Locate the cell with the specified text and output its (X, Y) center coordinate. 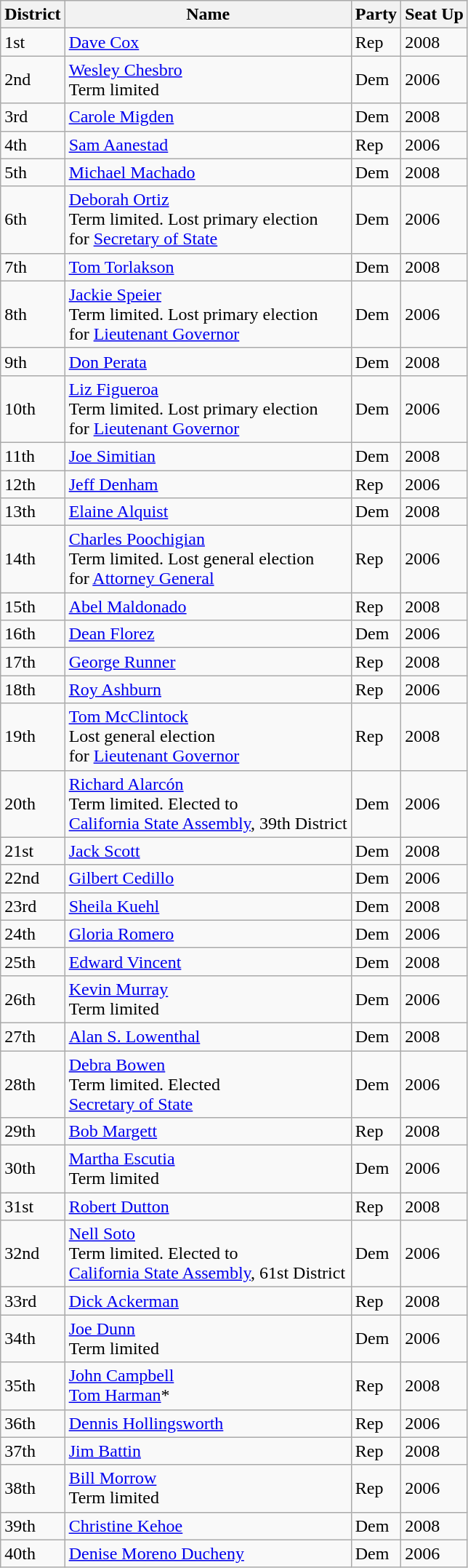
Wesley ChesbroTerm limited (208, 80)
Roy Ashburn (208, 689)
18th (33, 689)
1st (33, 42)
34th (33, 1338)
40th (33, 1553)
2nd (33, 80)
33rd (33, 1301)
Edward Vincent (208, 961)
Carole Migden (208, 117)
Dean Florez (208, 634)
Name (208, 15)
Christine Kehoe (208, 1526)
Sheila Kuehl (208, 906)
25th (33, 961)
Joe Simitian (208, 456)
35th (33, 1386)
Denise Moreno Ducheny (208, 1553)
John CampbellTom Harman* (208, 1386)
Dick Ackerman (208, 1301)
Debra BowenTerm limited. Elected Secretary of State (208, 1084)
Bill MorrowTerm limited (208, 1488)
36th (33, 1423)
24th (33, 934)
21st (33, 851)
Sam Aanestad (208, 145)
Richard AlarcónTerm limited. Elected toCalifornia State Assembly, 39th District (208, 804)
28th (33, 1084)
Don Perata (208, 361)
Martha EscutiaTerm limited (208, 1169)
29th (33, 1132)
Dennis Hollingsworth (208, 1423)
4th (33, 145)
16th (33, 634)
District (33, 15)
Seat Up (435, 15)
31st (33, 1207)
Nell SotoTerm limited. Elected toCalifornia State Assembly, 61st District (208, 1254)
Gilbert Cedillo (208, 879)
38th (33, 1488)
17th (33, 662)
Liz FigueroaTerm limited. Lost primary election for Lieutenant Governor (208, 409)
5th (33, 172)
6th (33, 220)
Deborah OrtizTerm limited. Lost primary electionfor Secretary of State (208, 220)
Abel Maldonado (208, 607)
Alan S. Lowenthal (208, 1036)
Bob Margett (208, 1132)
Elaine Alquist (208, 512)
Dave Cox (208, 42)
19th (33, 737)
Kevin MurrayTerm limited (208, 999)
27th (33, 1036)
Jackie SpeierTerm limited. Lost primary election for Lieutenant Governor (208, 314)
20th (33, 804)
Gloria Romero (208, 934)
Charles PoochigianTerm limited. Lost general electionfor Attorney General (208, 559)
22nd (33, 879)
Jeff Denham (208, 484)
10th (33, 409)
30th (33, 1169)
26th (33, 999)
23rd (33, 906)
George Runner (208, 662)
32nd (33, 1254)
15th (33, 607)
Joe DunnTerm limited (208, 1338)
14th (33, 559)
12th (33, 484)
Michael Machado (208, 172)
7th (33, 267)
11th (33, 456)
Jack Scott (208, 851)
Robert Dutton (208, 1207)
37th (33, 1451)
Party (376, 15)
9th (33, 361)
Jim Battin (208, 1451)
Tom Torlakson (208, 267)
13th (33, 512)
3rd (33, 117)
Tom McClintockLost general election for Lieutenant Governor (208, 737)
39th (33, 1526)
8th (33, 314)
